Pinpoint the cell where the given text exists, returning its (x, y) midpoint coordinate. 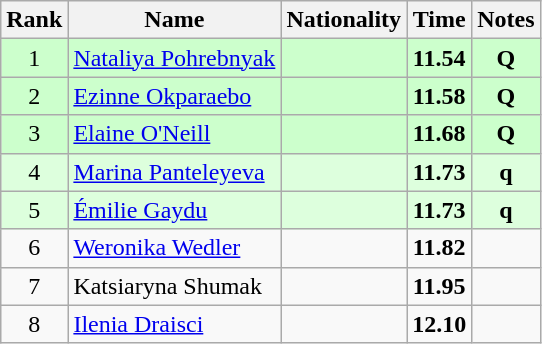
11.68 (440, 134)
Name (174, 20)
4 (34, 172)
11.95 (440, 286)
12.10 (440, 324)
Notes (506, 20)
Nataliya Pohrebnyak (174, 58)
Marina Panteleyeva (174, 172)
Weronika Wedler (174, 248)
3 (34, 134)
Émilie Gaydu (174, 210)
1 (34, 58)
Katsiaryna Shumak (174, 286)
7 (34, 286)
Nationality (344, 20)
Rank (34, 20)
2 (34, 96)
8 (34, 324)
Ezinne Okparaebo (174, 96)
Ilenia Draisci (174, 324)
5 (34, 210)
Time (440, 20)
11.82 (440, 248)
Elaine O'Neill (174, 134)
11.58 (440, 96)
11.54 (440, 58)
6 (34, 248)
